Pinpoint the cell where the given text exists, returning its [x, y] midpoint coordinate. 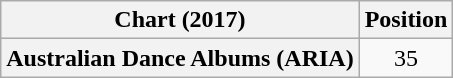
Position [406, 20]
Chart (2017) [180, 20]
Australian Dance Albums (ARIA) [180, 58]
35 [406, 58]
